Search for the cell housing the specified text and yield its [X, Y] center coordinate. 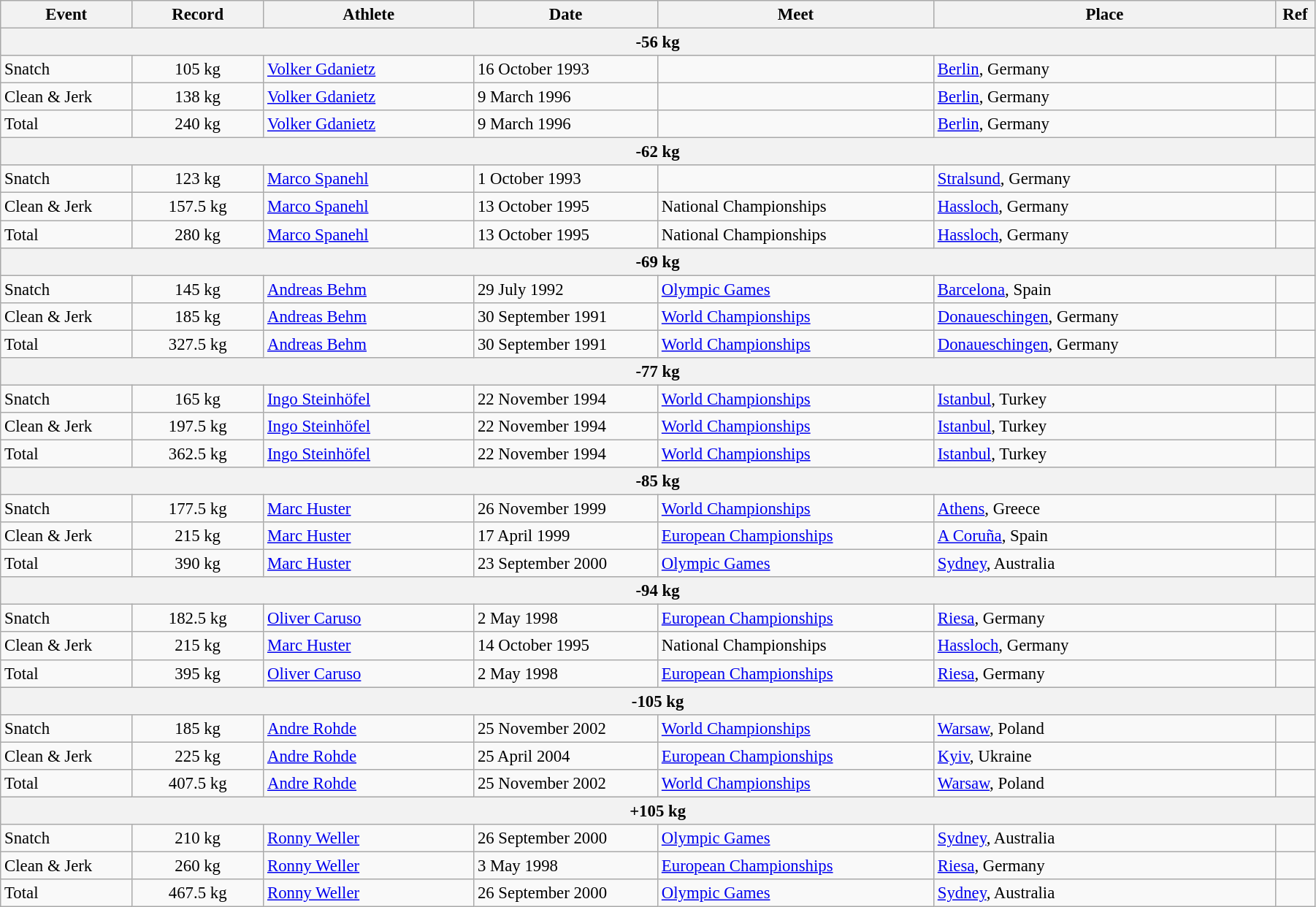
Date [566, 15]
-94 kg [658, 591]
145 kg [198, 289]
-77 kg [658, 372]
210 kg [198, 838]
Stralsund, Germany [1104, 179]
105 kg [198, 69]
327.5 kg [198, 344]
225 kg [198, 756]
Barcelona, Spain [1104, 289]
A Coruña, Spain [1104, 536]
26 November 1999 [566, 509]
-62 kg [658, 152]
157.5 kg [198, 207]
390 kg [198, 564]
23 September 2000 [566, 564]
Event [66, 15]
Kyiv, Ukraine [1104, 756]
17 April 1999 [566, 536]
-105 kg [658, 701]
Place [1104, 15]
29 July 1992 [566, 289]
Ref [1295, 15]
-69 kg [658, 261]
240 kg [198, 124]
123 kg [198, 179]
Meet [796, 15]
395 kg [198, 673]
182.5 kg [198, 619]
-56 kg [658, 42]
25 April 2004 [566, 756]
-85 kg [658, 481]
14 October 1995 [566, 646]
Record [198, 15]
197.5 kg [198, 426]
Athens, Greece [1104, 509]
280 kg [198, 234]
260 kg [198, 865]
3 May 1998 [566, 865]
362.5 kg [198, 453]
16 October 1993 [566, 69]
Athlete [369, 15]
407.5 kg [198, 784]
1 October 1993 [566, 179]
165 kg [198, 399]
177.5 kg [198, 509]
138 kg [198, 97]
+105 kg [658, 811]
467.5 kg [198, 893]
